Identify which cell holds the provided text, then report its (X, Y) central coordinate. 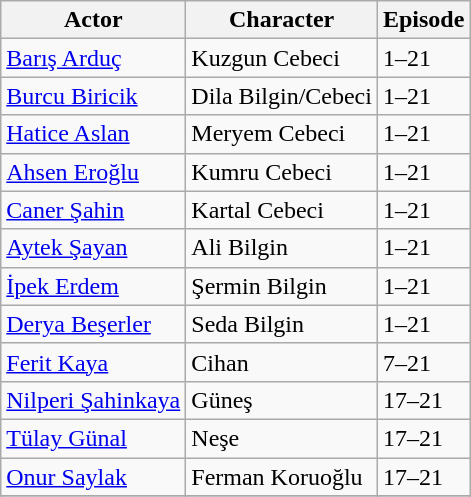
Güneş (282, 400)
Ferit Kaya (94, 362)
Ferman Koruoğlu (282, 477)
Hatice Aslan (94, 134)
Dila Bilgin/Cebeci (282, 96)
Derya Beşerler (94, 324)
Character (282, 20)
Kumru Cebeci (282, 172)
Caner Şahin (94, 210)
Ahsen Eroğlu (94, 172)
Aytek Şayan (94, 248)
Onur Saylak (94, 477)
Kartal Cebeci (282, 210)
Barış Arduç (94, 58)
Seda Bilgin (282, 324)
Neşe (282, 438)
Cihan (282, 362)
7–21 (423, 362)
İpek Erdem (94, 286)
Nilperi Şahinkaya (94, 400)
Meryem Cebeci (282, 134)
Episode (423, 20)
Ali Bilgin (282, 248)
Tülay Günal (94, 438)
Actor (94, 20)
Burcu Biricik (94, 96)
Şermin Bilgin (282, 286)
Kuzgun Cebeci (282, 58)
